Return the [x, y] coordinate for the center point of the cell that contains the specified text.  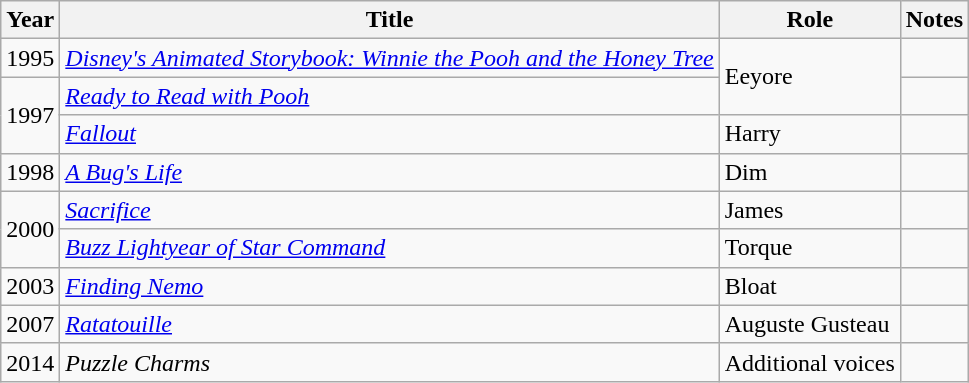
1995 [30, 58]
1998 [30, 172]
Additional voices [810, 362]
Auguste Gusteau [810, 324]
Eeyore [810, 77]
Torque [810, 248]
Disney's Animated Storybook: Winnie the Pooh and the Honey Tree [390, 58]
James [810, 210]
2003 [30, 286]
Harry [810, 134]
Ready to Read with Pooh [390, 96]
Title [390, 20]
Notes [934, 20]
Dim [810, 172]
A Bug's Life [390, 172]
Role [810, 20]
Year [30, 20]
1997 [30, 115]
Sacrifice [390, 210]
2014 [30, 362]
Buzz Lightyear of Star Command [390, 248]
Finding Nemo [390, 286]
2000 [30, 229]
Fallout [390, 134]
2007 [30, 324]
Puzzle Charms [390, 362]
Ratatouille [390, 324]
Bloat [810, 286]
